Search for the cell housing the specified text and yield its (x, y) center coordinate. 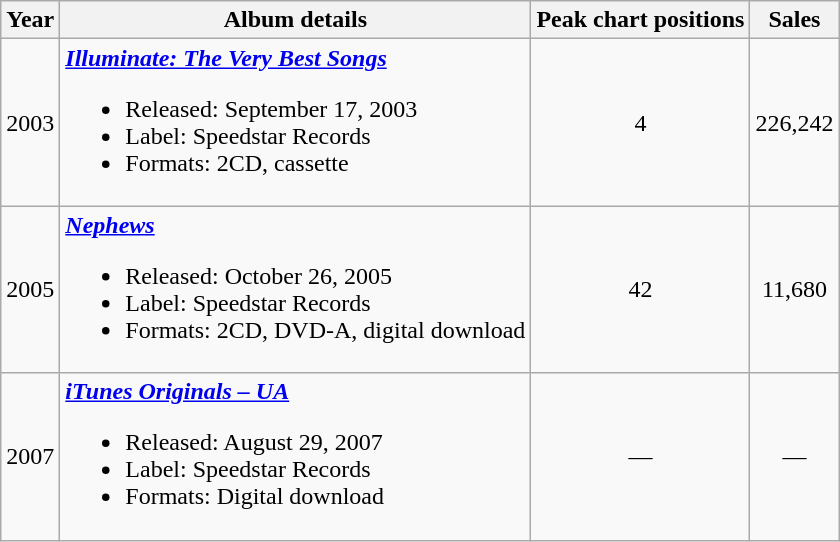
42 (640, 290)
Year (30, 20)
11,680 (794, 290)
2003 (30, 122)
2007 (30, 456)
2005 (30, 290)
Album details (296, 20)
iTunes Originals – UAReleased: August 29, 2007Label: Speedstar RecordsFormats: Digital download (296, 456)
Sales (794, 20)
Peak chart positions (640, 20)
NephewsReleased: October 26, 2005Label: Speedstar RecordsFormats: 2CD, DVD-A, digital download (296, 290)
226,242 (794, 122)
Illuminate: The Very Best SongsReleased: September 17, 2003Label: Speedstar RecordsFormats: 2CD, cassette (296, 122)
4 (640, 122)
